Capture the cell that displays the provided text and extract its [X, Y] central coordinate. 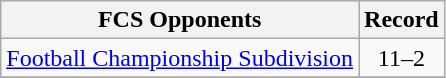
Record [402, 20]
11–2 [402, 58]
FCS Opponents [180, 20]
Football Championship Subdivision [180, 58]
